Return [X, Y] of the center of cell containing provided text 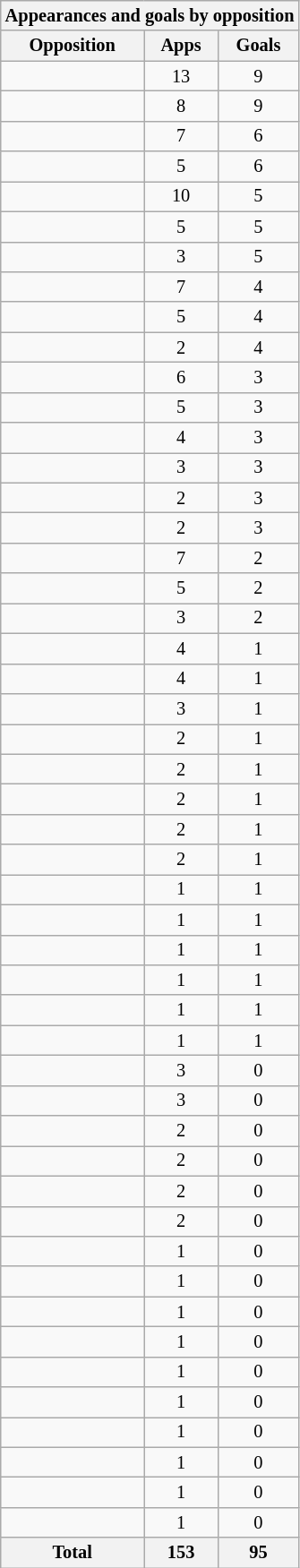
Appearances and goals by opposition [150, 15]
Opposition [73, 46]
13 [181, 76]
95 [259, 1553]
10 [181, 196]
Apps [181, 46]
Total [73, 1553]
153 [181, 1553]
Goals [259, 46]
8 [181, 106]
